Identify which cell holds the provided text, then report its (X, Y) central coordinate. 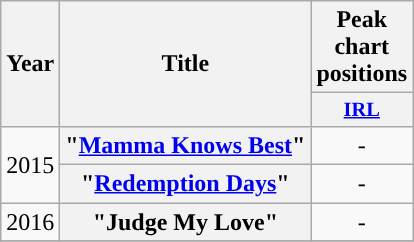
2016 (30, 222)
Title (186, 64)
"Redemption Days" (186, 184)
Year (30, 64)
"Judge My Love" (186, 222)
"Mamma Knows Best" (186, 145)
Peak chart positions (362, 47)
IRL (362, 110)
2015 (30, 164)
